Find where the given text appears and provide that cell's center as [X, Y] coordinate. 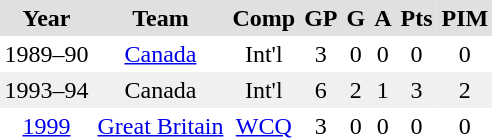
GP [321, 18]
1989–90 [46, 54]
A [383, 18]
Pts [416, 18]
Comp [264, 18]
2 [356, 90]
1 [383, 90]
G [356, 18]
Team [160, 18]
1993–94 [46, 90]
Year [46, 18]
6 [321, 90]
